Detect which cell encompasses the target text, then output its (x, y) center coordinate. 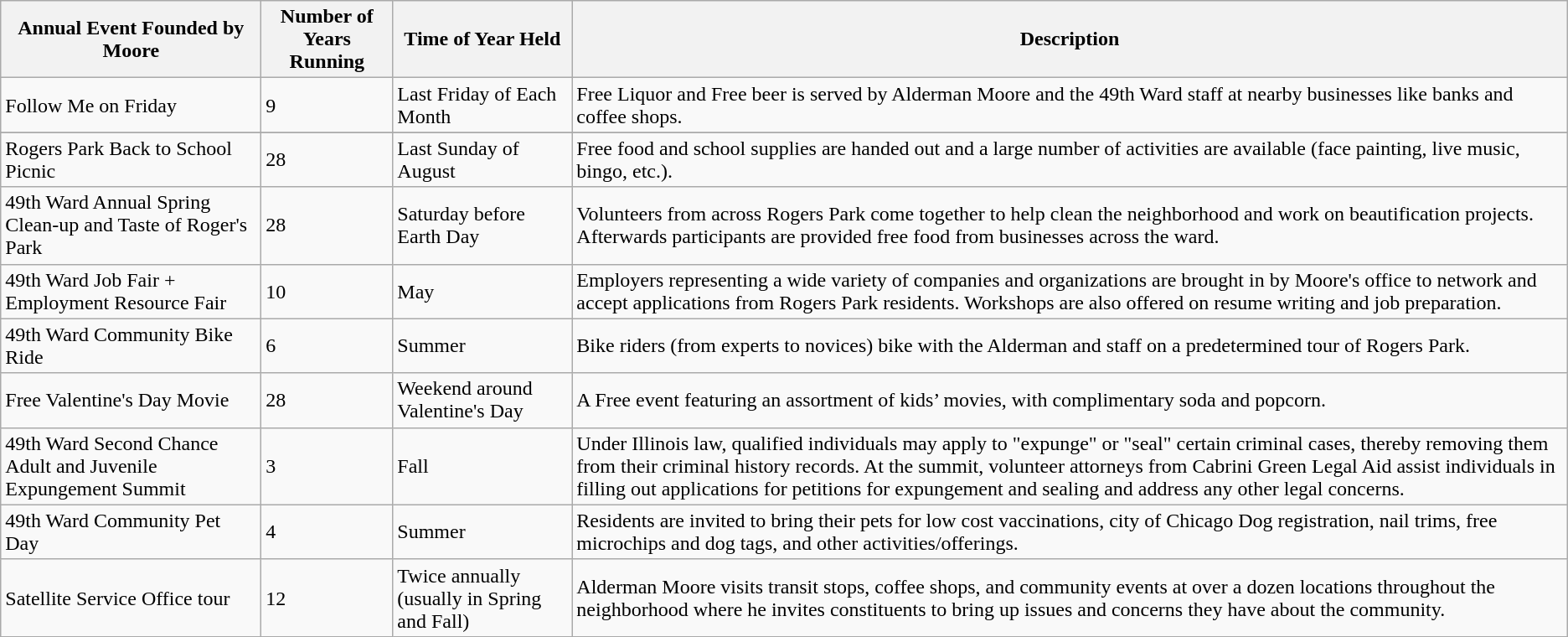
9 (327, 106)
Follow Me on Friday (131, 106)
Number of Years Running (327, 39)
Rogers Park Back to School Picnic (131, 159)
Free Valentine's Day Movie (131, 401)
Free Liquor and Free beer is served by Alderman Moore and the 49th Ward staff at nearby businesses like banks and coffee shops. (1070, 106)
May (482, 292)
Fall (482, 466)
Description (1070, 39)
49th Ward Community Bike Ride (131, 345)
Free food and school supplies are handed out and a large number of activities are available (face painting, live music, bingo, etc.). (1070, 159)
Twice annually (usually in Spring and Fall) (482, 598)
Saturday before Earth Day (482, 225)
49th Ward Job Fair + Employment Resource Fair (131, 292)
6 (327, 345)
49th Ward Annual Spring Clean-up and Taste of Roger's Park (131, 225)
49th Ward Second Chance Adult and Juvenile Expungement Summit (131, 466)
Bike riders (from experts to novices) bike with the Alderman and staff on a predetermined tour of Rogers Park. (1070, 345)
A Free event featuring an assortment of kids’ movies, with complimentary soda and popcorn. (1070, 401)
Last Sunday of August (482, 159)
4 (327, 531)
Time of Year Held (482, 39)
10 (327, 292)
Annual Event Founded by Moore (131, 39)
49th Ward Community Pet Day (131, 531)
Last Friday of Each Month (482, 106)
3 (327, 466)
Weekend around Valentine's Day (482, 401)
Satellite Service Office tour (131, 598)
12 (327, 598)
